Return the [X, Y] coordinate for the center point of the cell that contains the specified text.  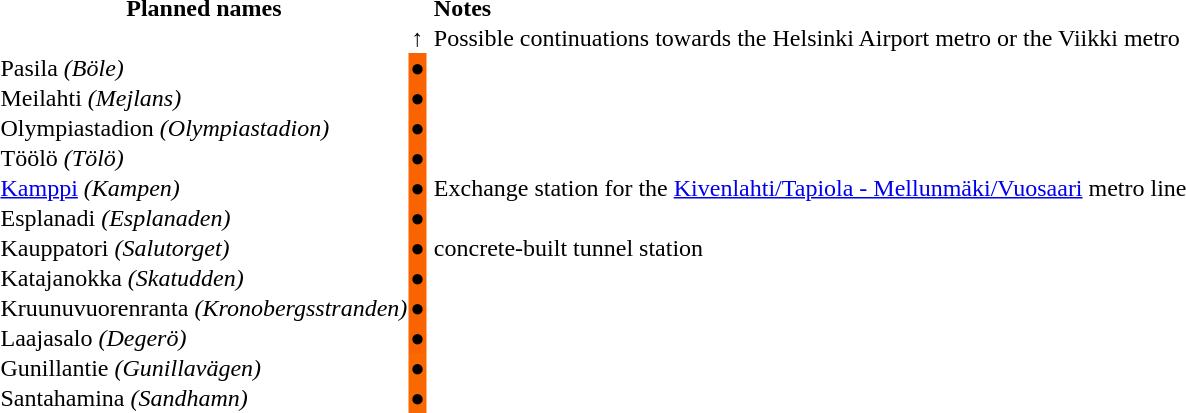
↑ [418, 38]
